Capture the cell that displays the provided text and extract its (x, y) central coordinate. 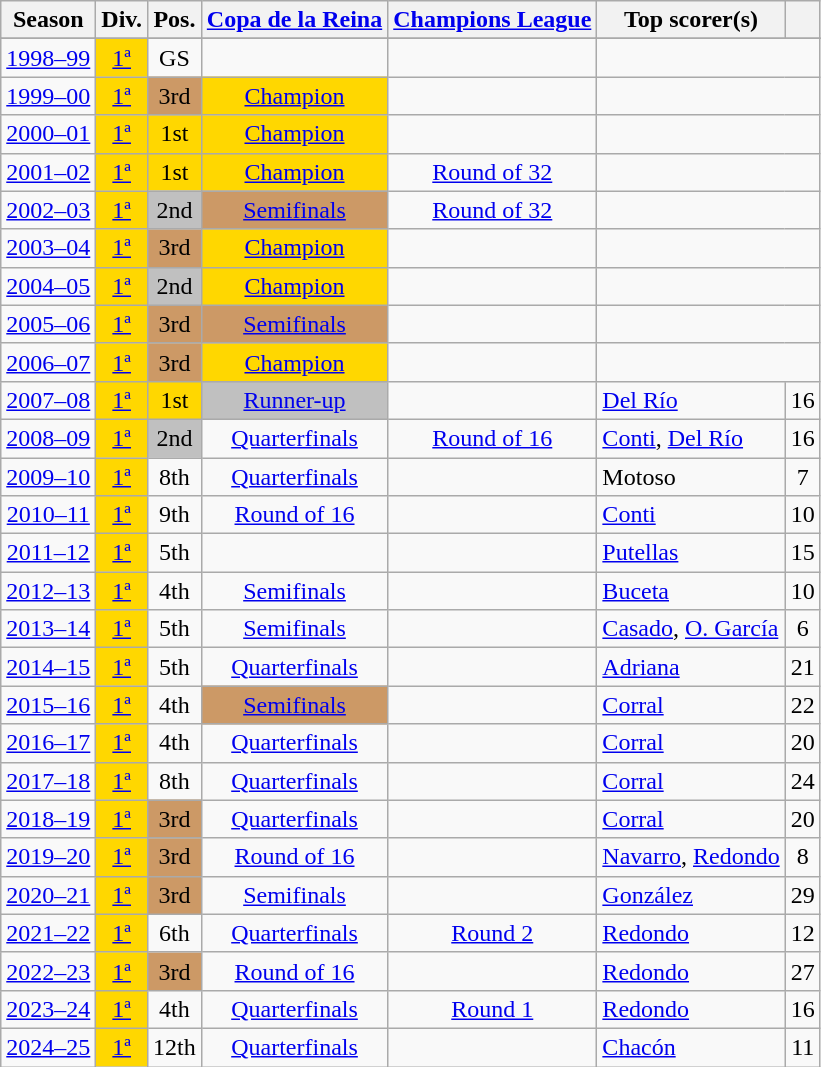
2023–24 (48, 1009)
2017–18 (48, 781)
2010–11 (48, 515)
Motoso (691, 477)
GS (175, 58)
2014–15 (48, 667)
Navarro, Redondo (691, 857)
21 (802, 667)
2013–14 (48, 629)
Chacón (691, 1047)
11 (802, 1047)
2008–09 (48, 438)
8 (802, 857)
Buceta (691, 591)
7 (802, 477)
2000–01 (48, 134)
Season (48, 20)
Round 1 (492, 1009)
2004–05 (48, 286)
24 (802, 781)
2024–25 (48, 1047)
2016–17 (48, 743)
2021–22 (48, 933)
Conti, Del Río (691, 438)
2002–03 (48, 210)
2012–13 (48, 591)
Adriana (691, 667)
27 (802, 971)
Champions League (492, 20)
2011–12 (48, 553)
6th (175, 933)
2015–16 (48, 705)
2006–07 (48, 362)
Runner-up (294, 400)
22 (802, 705)
1998–99 (48, 58)
2003–04 (48, 248)
9th (175, 515)
2022–23 (48, 971)
Pos. (175, 20)
Putellas (691, 553)
Copa de la Reina (294, 20)
2020–21 (48, 895)
Round 2 (492, 933)
2018–19 (48, 819)
Del Río (691, 400)
Div. (122, 20)
1999–00 (48, 96)
2007–08 (48, 400)
González (691, 895)
Conti (691, 515)
Top scorer(s) (691, 20)
15 (802, 553)
12th (175, 1047)
2005–06 (48, 324)
2019–20 (48, 857)
2009–10 (48, 477)
12 (802, 933)
Casado, O. García (691, 629)
6 (802, 629)
29 (802, 895)
2001–02 (48, 172)
